Return the [X, Y] coordinate for the center point of the cell that contains the specified text.  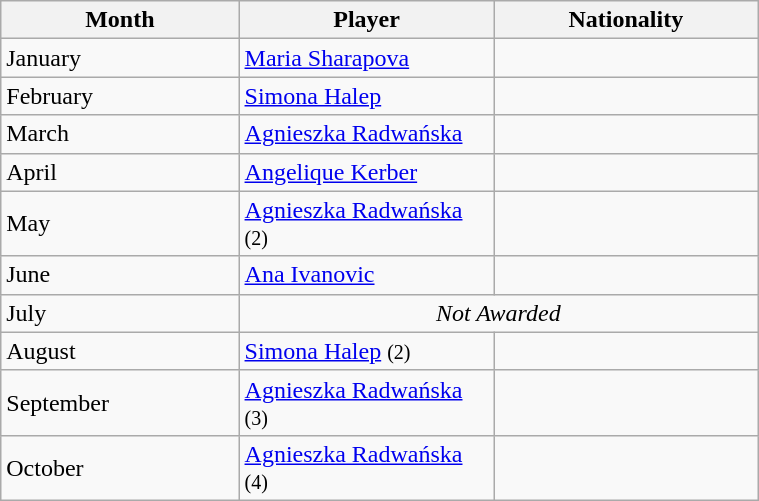
Player [366, 20]
Ana Ivanovic [366, 275]
Agnieszka Radwańska (2) [366, 224]
Month [120, 20]
Not Awarded [498, 313]
October [120, 468]
Agnieszka Radwańska [366, 134]
April [120, 172]
September [120, 402]
Simona Halep (2) [366, 351]
Maria Sharapova [366, 58]
Agnieszka Radwańska (4) [366, 468]
August [120, 351]
Simona Halep [366, 96]
Agnieszka Radwańska (3) [366, 402]
June [120, 275]
Nationality [626, 20]
May [120, 224]
July [120, 313]
March [120, 134]
February [120, 96]
January [120, 58]
Angelique Kerber [366, 172]
